Search for the cell housing the specified text and yield its [X, Y] center coordinate. 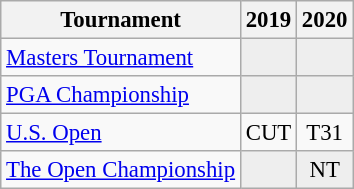
2020 [325, 20]
Masters Tournament [121, 58]
PGA Championship [121, 95]
NT [325, 170]
The Open Championship [121, 170]
Tournament [121, 20]
2019 [268, 20]
T31 [325, 133]
U.S. Open [121, 133]
CUT [268, 133]
